Output the (X, Y) coordinate of the center of the cell containing the given text.  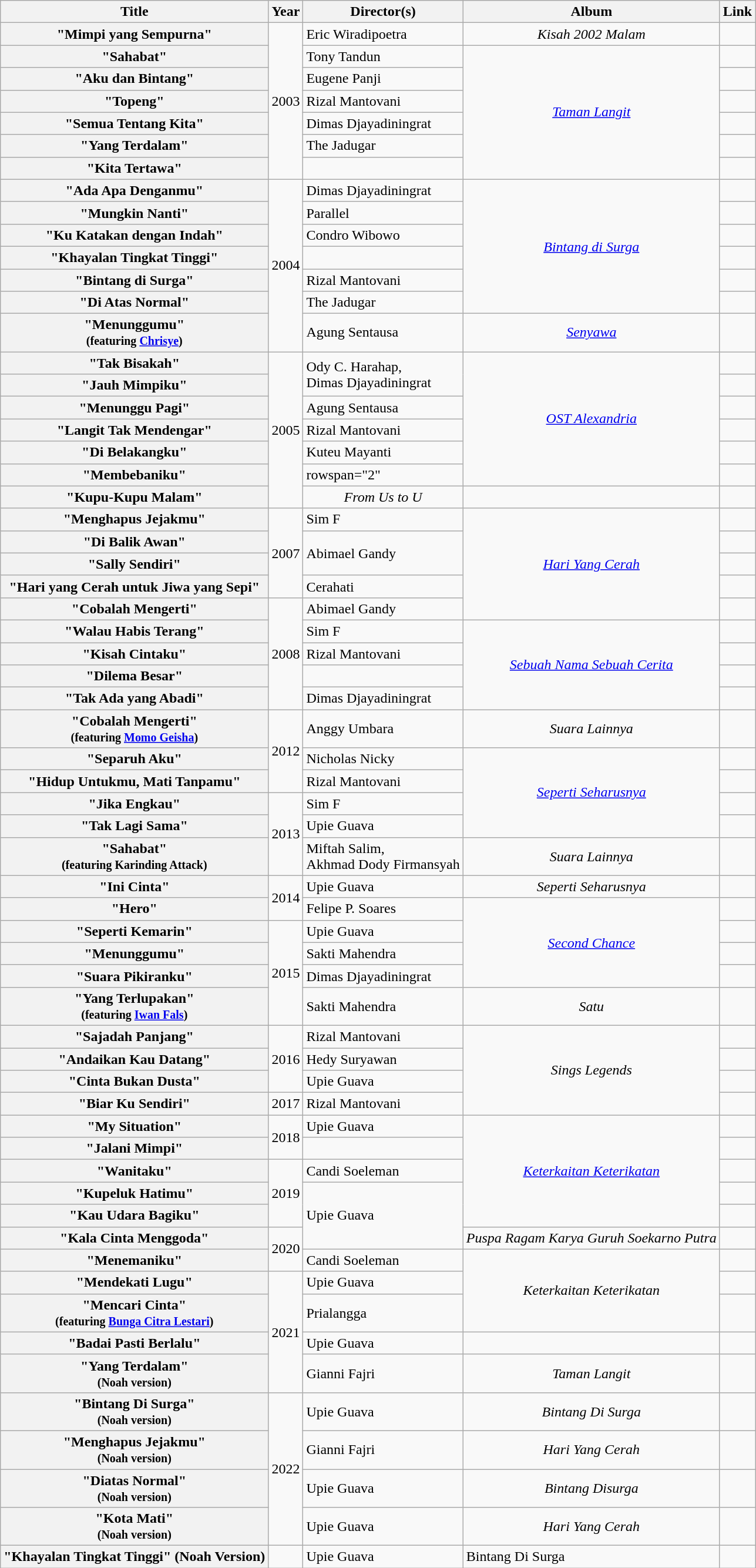
2004 (285, 266)
2017 (285, 1104)
Anggy Umbara (383, 728)
Prialangga (383, 1312)
Title (135, 12)
"Di Atas Normal" (135, 303)
"Walau Habis Terang" (135, 631)
"Jika Engkau" (135, 804)
2003 (285, 101)
"Hidup Untukmu, Mati Tanpamu" (135, 781)
"Hari yang Cerah untuk Jiwa yang Sepi" (135, 586)
Condro Wibowo (383, 235)
"Badai Pasti Berlalu" (135, 1343)
"Topeng" (135, 101)
"Diatas Normal"(Noah version) (135, 1488)
"Wanitaku" (135, 1171)
"Menunggu Pagi" (135, 408)
2021 (285, 1332)
"Menunggumu"(featuring Chrisye) (135, 333)
"Sajadah Panjang" (135, 1036)
Link (737, 12)
"Ku Katakan dengan Indah" (135, 235)
Ody C. Harahap,Dimas Djayadiningrat (383, 374)
Parallel (383, 213)
Year (285, 12)
Eugene Panji (383, 79)
2012 (285, 751)
"Semua Tentang Kita" (135, 123)
"Kau Udara Bagiku" (135, 1216)
Eric Wiradipoetra (383, 34)
2018 (285, 1137)
Director(s) (383, 12)
"Ini Cinta" (135, 887)
2019 (285, 1193)
2013 (285, 834)
"Cinta Bukan Dusta" (135, 1082)
"Mendekati Lugu" (135, 1282)
"Kupeluk Hatimu" (135, 1193)
"Jalani Mimpi" (135, 1149)
"Tak Lagi Sama" (135, 826)
"Kupu-Kupu Malam" (135, 497)
"Menghapus Jejakmu" (135, 519)
2008 (285, 653)
Second Chance (591, 942)
"Yang Terdalam" (135, 146)
"Menunggumu" (135, 953)
2022 (285, 1469)
Puspa Ragam Karya Guruh Soekarno Putra (591, 1238)
"Khayalan Tingkat Tinggi" (Noah Version) (135, 1557)
From Us to U (383, 497)
"Sahabat"(featuring Karinding Attack) (135, 857)
Nicholas Nicky (383, 759)
"Tak Ada yang Abadi" (135, 699)
Cerahati (383, 586)
"Langit Tak Mendengar" (135, 430)
Sings Legends (591, 1070)
"My Situation" (135, 1126)
"Bintang di Surga" (135, 280)
rowspan="2" (383, 475)
Sebuah Nama Sebuah Cerita (591, 664)
Miftah Salim,Akhmad Dody Firmansyah (383, 857)
Bintang di Surga (591, 246)
OST Alexandria (591, 419)
"Mimpi yang Sempurna" (135, 34)
"Ada Apa Denganmu" (135, 190)
"Kita Tertawa" (135, 168)
"Di Belakangku" (135, 452)
"Jauh Mimpiku" (135, 385)
"Hero" (135, 909)
Bintang Disurga (591, 1488)
"Andaikan Kau Datang" (135, 1059)
2005 (285, 430)
Hedy Suryawan (383, 1059)
"Bintang Di Surga"(Noah version) (135, 1411)
"Tak Bisakah" (135, 363)
"Kala Cinta Menggoda" (135, 1238)
"Seperti Kemarin" (135, 931)
2020 (285, 1249)
Felipe P. Soares (383, 909)
"Menghapus Jejakmu"(Noah version) (135, 1450)
"Separuh Aku" (135, 759)
2015 (285, 973)
"Suara Pikiranku" (135, 976)
"Membebaniku" (135, 475)
2007 (285, 553)
Satu (591, 1006)
"Mencari Cinta"(featuring Bunga Citra Lestari) (135, 1312)
"Cobalah Mengerti" (135, 609)
Kisah 2002 Malam (591, 34)
"Dilema Besar" (135, 676)
"Sahabat" (135, 56)
Kuteu Mayanti (383, 452)
"Kota Mati"(Noah version) (135, 1526)
"Cobalah Mengerti"(featuring Momo Geisha) (135, 728)
"Di Balik Awan" (135, 542)
Senyawa (591, 333)
"Menemaniku" (135, 1260)
"Biar Ku Sendiri" (135, 1104)
Tony Tandun (383, 56)
"Khayalan Tingkat Tinggi" (135, 257)
Album (591, 12)
"Kisah Cintaku" (135, 654)
"Mungkin Nanti" (135, 213)
"Yang Terlupakan"(featuring Iwan Fals) (135, 1006)
2016 (285, 1059)
"Sally Sendiri" (135, 564)
"Aku dan Bintang" (135, 79)
"Yang Terdalam"(Noah version) (135, 1374)
2014 (285, 898)
